Identify which cell holds the provided text, then report its [X, Y] central coordinate. 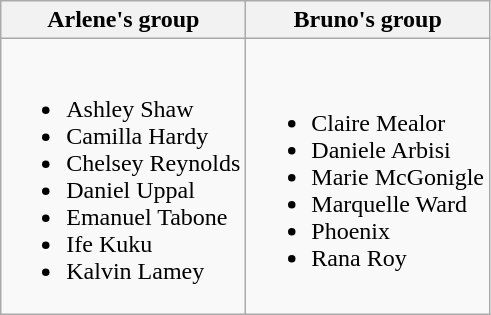
Ashley ShawCamilla HardyChelsey ReynoldsDaniel UppalEmanuel TaboneIfe KukuKalvin Lamey [124, 176]
Claire MealorDaniele ArbisiMarie McGonigleMarquelle WardPhoenixRana Roy [368, 176]
Arlene's group [124, 20]
Bruno's group [368, 20]
